Locate the cell with the specified text and output its [x, y] center coordinate. 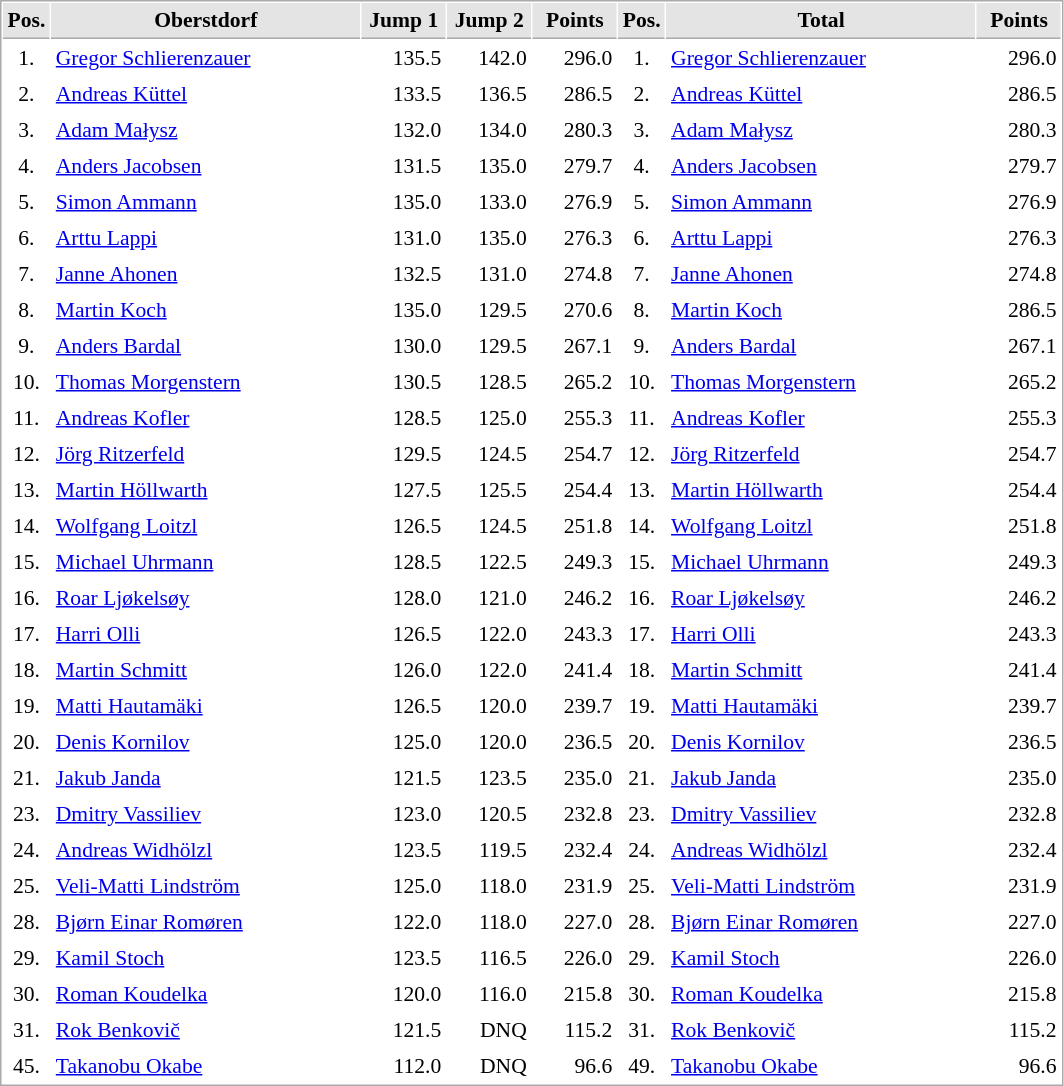
132.5 [404, 273]
116.0 [489, 993]
116.5 [489, 957]
132.0 [404, 129]
126.0 [404, 669]
122.5 [489, 561]
131.5 [404, 165]
127.5 [404, 489]
134.0 [489, 129]
133.0 [489, 201]
119.5 [489, 849]
128.0 [404, 597]
270.6 [575, 309]
Oberstdorf [206, 21]
Jump 1 [404, 21]
123.0 [404, 813]
121.0 [489, 597]
49. [642, 1065]
Jump 2 [489, 21]
112.0 [404, 1065]
Total [822, 21]
125.5 [489, 489]
130.0 [404, 345]
120.5 [489, 813]
136.5 [489, 93]
142.0 [489, 57]
133.5 [404, 93]
130.5 [404, 381]
45. [26, 1065]
135.5 [404, 57]
